Pinpoint the cell where the given text exists, returning its (X, Y) midpoint coordinate. 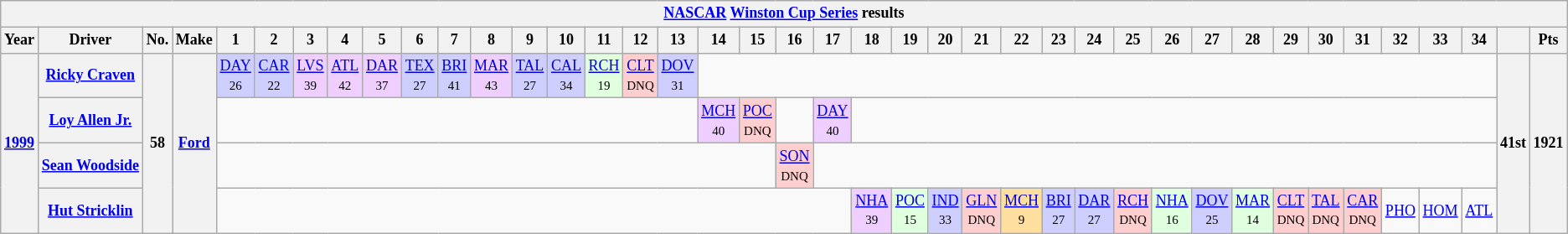
11 (604, 40)
NASCAR Winston Cup Series results (784, 13)
1921 (1548, 143)
6 (420, 40)
NHA39 (872, 211)
POC15 (910, 211)
RCHDNQ (1133, 211)
Ricky Craven (90, 75)
24 (1094, 40)
GLNDNQ (982, 211)
SONDNQ (794, 165)
DOV25 (1212, 211)
Loy Allen Jr. (90, 121)
LVS39 (310, 75)
POCDNQ (757, 121)
RCH19 (604, 75)
18 (872, 40)
22 (1022, 40)
31 (1363, 40)
TEX27 (420, 75)
41st (1514, 143)
12 (640, 40)
1 (235, 40)
16 (794, 40)
BRI41 (454, 75)
28 (1253, 40)
25 (1133, 40)
DAR37 (382, 75)
TAL27 (529, 75)
23 (1059, 40)
19 (910, 40)
ATL (1479, 211)
7 (454, 40)
IND33 (945, 211)
3 (310, 40)
14 (719, 40)
NHA16 (1172, 211)
MAR14 (1253, 211)
26 (1172, 40)
58 (157, 143)
PHO (1400, 211)
CARDNQ (1363, 211)
30 (1326, 40)
BRI27 (1059, 211)
10 (566, 40)
HOM (1441, 211)
5 (382, 40)
DOV31 (678, 75)
Ford (194, 143)
Year (20, 40)
32 (1400, 40)
2 (274, 40)
29 (1290, 40)
Hut Stricklin (90, 211)
MAR43 (492, 75)
1999 (20, 143)
Make (194, 40)
ATL42 (345, 75)
9 (529, 40)
Sean Woodside (90, 165)
CAR22 (274, 75)
21 (982, 40)
DAR27 (1094, 211)
4 (345, 40)
TALDNQ (1326, 211)
34 (1479, 40)
15 (757, 40)
13 (678, 40)
Driver (90, 40)
DAY40 (833, 121)
No. (157, 40)
MCH40 (719, 121)
DAY26 (235, 75)
Pts (1548, 40)
33 (1441, 40)
8 (492, 40)
MCH9 (1022, 211)
17 (833, 40)
27 (1212, 40)
20 (945, 40)
CAL34 (566, 75)
